Determine the [x, y] coordinate at the center of the cell enclosing the given text.  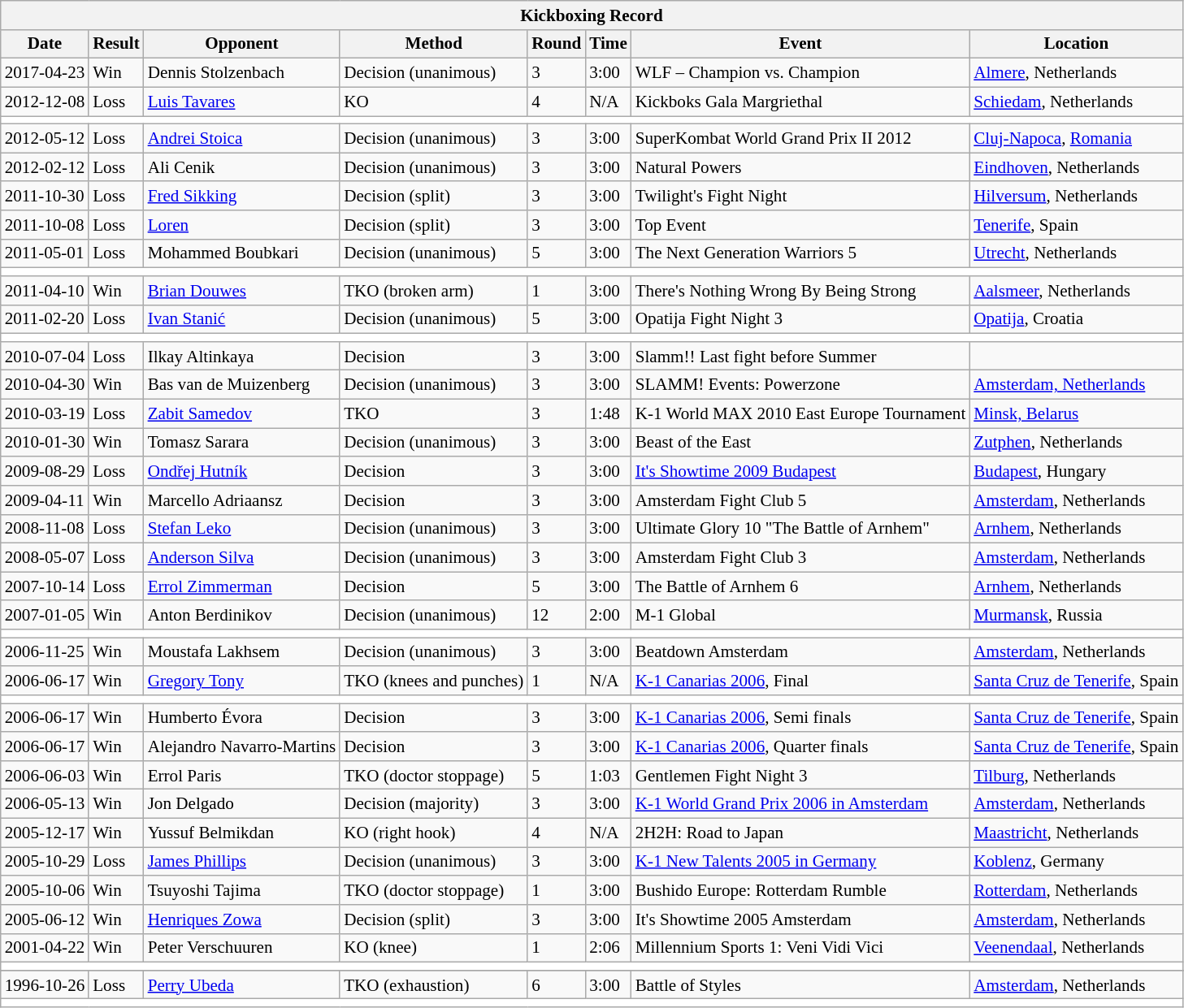
2H2H: Road to Japan [801, 832]
Schiedam, Netherlands [1076, 101]
Date [45, 44]
K-1 Canarias 2006, Final [801, 681]
2010-01-30 [45, 442]
2:06 [608, 947]
Henriques Zowa [242, 919]
It's Showtime 2005 Amsterdam [801, 919]
2011-10-08 [45, 224]
6 [556, 984]
2006-11-25 [45, 651]
2011-02-20 [45, 318]
Veenendaal, Netherlands [1076, 947]
2005-10-29 [45, 861]
2005-10-06 [45, 890]
Andrei Stoica [242, 138]
Amsterdam Fight Club 3 [801, 557]
Murmansk, Russia [1076, 614]
Rotterdam, Netherlands [1076, 890]
Tilburg, Netherlands [1076, 775]
Dennis Stolzenbach [242, 73]
Location [1076, 44]
Opponent [242, 44]
K-1 Canarias 2006, Semi finals [801, 718]
2009-08-29 [45, 471]
1:48 [608, 413]
2012-12-08 [45, 101]
Eindhoven, Netherlands [1076, 167]
Anton Berdinikov [242, 614]
Time [608, 44]
Kickboks Gala Margriethal [801, 101]
Gregory Tony [242, 681]
Tsuyoshi Tajima [242, 890]
TKO (knees and punches) [434, 681]
1:03 [608, 775]
Budapest, Hungary [1076, 471]
TKO (broken arm) [434, 291]
WLF – Champion vs. Champion [801, 73]
Errol Zimmerman [242, 586]
KO (right hook) [434, 832]
2007-01-05 [45, 614]
Hilversum, Netherlands [1076, 195]
2011-04-10 [45, 291]
2009-04-11 [45, 500]
Method [434, 44]
Cluj-Napoca, Romania [1076, 138]
Opatija, Croatia [1076, 318]
K-1 World Grand Prix 2006 in Amsterdam [801, 804]
Minsk, Belarus [1076, 413]
KO (knee) [434, 947]
2010-03-19 [45, 413]
KO [434, 101]
Koblenz, Germany [1076, 861]
2005-06-12 [45, 919]
Bas van de Muizenberg [242, 385]
2:00 [608, 614]
Fred Sikking [242, 195]
Ivan Stanić [242, 318]
Marcello Adriaansz [242, 500]
Errol Paris [242, 775]
Result [115, 44]
Utrecht, Netherlands [1076, 253]
1996-10-26 [45, 984]
Millennium Sports 1: Veni Vidi Vici [801, 947]
Kickboxing Record [592, 15]
2001-04-22 [45, 947]
Luis Tavares [242, 101]
2006-06-03 [45, 775]
Tenerife, Spain [1076, 224]
2010-04-30 [45, 385]
2017-04-23 [45, 73]
Natural Powers [801, 167]
Ilkay Altinkaya [242, 356]
Peter Verschuuren [242, 947]
2008-05-07 [45, 557]
Slamm!! Last fight before Summer [801, 356]
Humberto Évora [242, 718]
2006-05-13 [45, 804]
Brian Douwes [242, 291]
TKO [434, 413]
TKO (exhaustion) [434, 984]
M-1 Global [801, 614]
Opatija Fight Night 3 [801, 318]
Round [556, 44]
Event [801, 44]
Beatdown Amsterdam [801, 651]
Anderson Silva [242, 557]
K-1 New Talents 2005 in Germany [801, 861]
2012-02-12 [45, 167]
Zutphen, Netherlands [1076, 442]
There's Nothing Wrong By Being Strong [801, 291]
Jon Delgado [242, 804]
2008-11-08 [45, 528]
2007-10-14 [45, 586]
The Battle of Arnhem 6 [801, 586]
Ondřej Hutník [242, 471]
SLAMM! Events: Powerzone [801, 385]
SuperKombat World Grand Prix II 2012 [801, 138]
Almere, Netherlands [1076, 73]
Loren [242, 224]
Aalsmeer, Netherlands [1076, 291]
Bushido Europe: Rotterdam Rumble [801, 890]
2011-05-01 [45, 253]
Tomasz Sarara [242, 442]
Gentlemen Fight Night 3 [801, 775]
Ali Cenik [242, 167]
The Next Generation Warriors 5 [801, 253]
Perry Ubeda [242, 984]
Alejandro Navarro-Martins [242, 746]
K-1 Canarias 2006, Quarter finals [801, 746]
Stefan Leko [242, 528]
James Phillips [242, 861]
Twilight's Fight Night [801, 195]
12 [556, 614]
2010-07-04 [45, 356]
2012-05-12 [45, 138]
Decision (majority) [434, 804]
Moustafa Lakhsem [242, 651]
K-1 World MAX 2010 East Europe Tournament [801, 413]
Beast of the East [801, 442]
Zabit Samedov [242, 413]
Mohammed Boubkari [242, 253]
2011-10-30 [45, 195]
Ultimate Glory 10 "The Battle of Arnhem" [801, 528]
It's Showtime 2009 Budapest [801, 471]
Amsterdam Fight Club 5 [801, 500]
Battle of Styles [801, 984]
2005-12-17 [45, 832]
Yussuf Belmikdan [242, 832]
Maastricht, Netherlands [1076, 832]
Top Event [801, 224]
